Search for the cell housing the specified text and yield its (x, y) center coordinate. 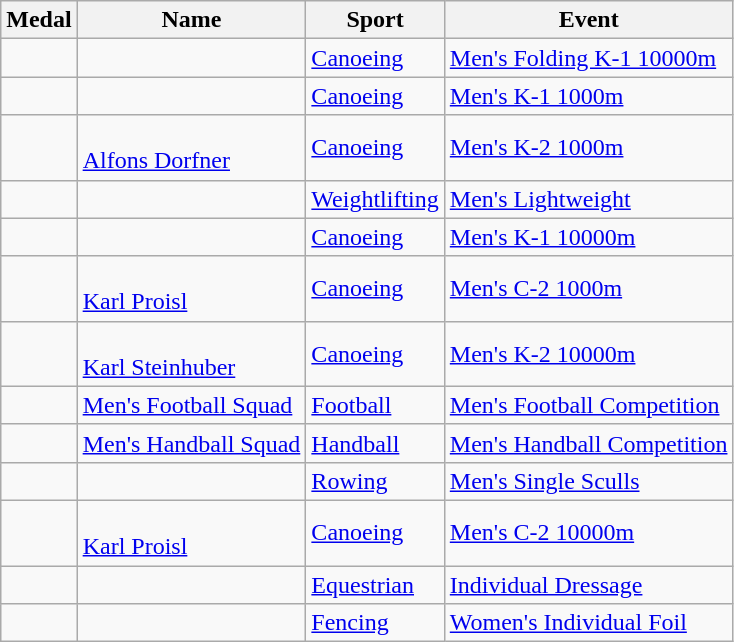
Men's Single Sculls (588, 481)
Football (375, 405)
Men's C-2 1000m (588, 288)
Equestrian (375, 585)
Men's K-1 10000m (588, 237)
Medal (39, 20)
Men's Football Competition (588, 405)
Handball (375, 443)
Men's Handball Competition (588, 443)
Women's Individual Foil (588, 623)
Men's Lightweight (588, 199)
Men's K-2 10000m (588, 354)
Men's K-2 1000m (588, 148)
Rowing (375, 481)
Men's Folding K-1 10000m (588, 58)
Individual Dressage (588, 585)
Karl Steinhuber (192, 354)
Weightlifting (375, 199)
Event (588, 20)
Men's C-2 10000m (588, 532)
Men's Football Squad (192, 405)
Name (192, 20)
Sport (375, 20)
Alfons Dorfner (192, 148)
Men's K-1 1000m (588, 96)
Fencing (375, 623)
Men's Handball Squad (192, 443)
